Pinpoint the cell where the given text exists, returning its [x, y] midpoint coordinate. 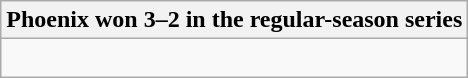
Phoenix won 3–2 in the regular-season series [234, 20]
